Detect which cell encompasses the target text, then output its (X, Y) center coordinate. 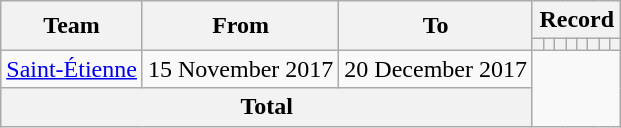
To (436, 26)
Saint-Étienne (72, 69)
Team (72, 26)
15 November 2017 (240, 69)
Record (576, 20)
Total (267, 107)
From (240, 26)
20 December 2017 (436, 69)
